Find where the given text appears and provide that cell's center as [X, Y] coordinate. 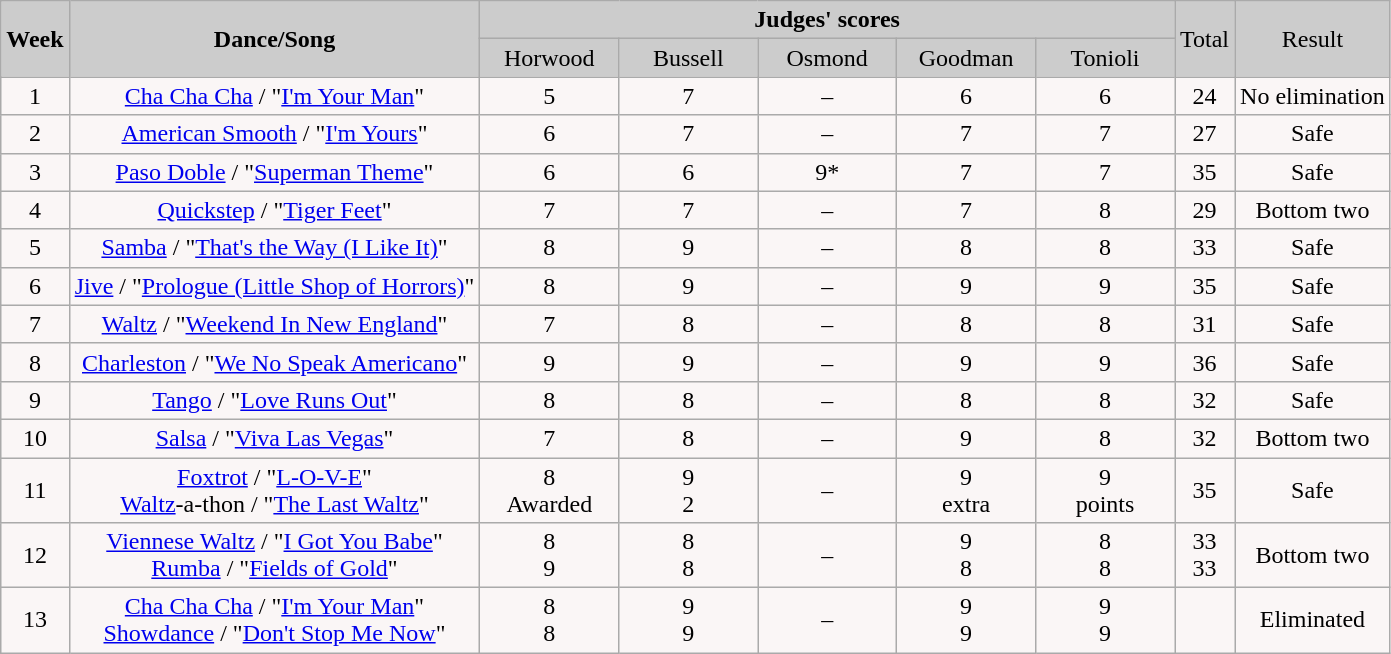
Week [35, 39]
2 [35, 134]
12 [35, 556]
Cha Cha Cha / "I'm Your Man"Showdance / "Don't Stop Me Now" [274, 620]
9extra [966, 490]
10 [35, 438]
Dance/Song [274, 39]
Osmond [828, 58]
33 [1204, 248]
Judges' scores [828, 20]
Bussell [688, 58]
Samba / "That's the Way (I Like It)" [274, 248]
36 [1204, 362]
Viennese Waltz / "I Got You Babe"Rumba / "Fields of Gold" [274, 556]
11 [35, 490]
8Awarded [550, 490]
Foxtrot / "L-O-V-E"Waltz-a-thon / "The Last Waltz" [274, 490]
Paso Doble / "Superman Theme" [274, 172]
Quickstep / "Tiger Feet" [274, 210]
3 [35, 172]
No elimination [1313, 96]
Result [1313, 39]
American Smooth / "I'm Yours" [274, 134]
Horwood [550, 58]
Goodman [966, 58]
9* [828, 172]
9points [1106, 490]
29 [1204, 210]
3333 [1204, 556]
Jive / "Prologue (Little Shop of Horrors)" [274, 286]
89 [550, 556]
4 [35, 210]
Charleston / "We No Speak Americano" [274, 362]
31 [1204, 324]
Eliminated [1313, 620]
92 [688, 490]
Cha Cha Cha / "I'm Your Man" [274, 96]
13 [35, 620]
Waltz / "Weekend In New England" [274, 324]
98 [966, 556]
Tango / "Love Runs Out" [274, 400]
Salsa / "Viva Las Vegas" [274, 438]
27 [1204, 134]
Total [1204, 39]
1 [35, 96]
Tonioli [1106, 58]
24 [1204, 96]
